Identify which cell holds the provided text, then report its [X, Y] central coordinate. 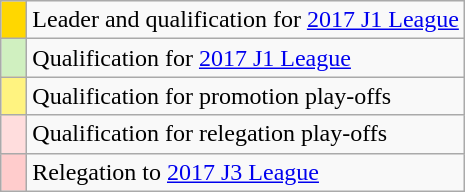
Qualification for promotion play-offs [246, 96]
Leader and qualification for 2017 J1 League [246, 20]
Qualification for 2017 J1 League [246, 58]
Qualification for relegation play-offs [246, 134]
Relegation to 2017 J3 League [246, 172]
